Return the [X, Y] coordinate for the center point of the cell that contains the specified text.  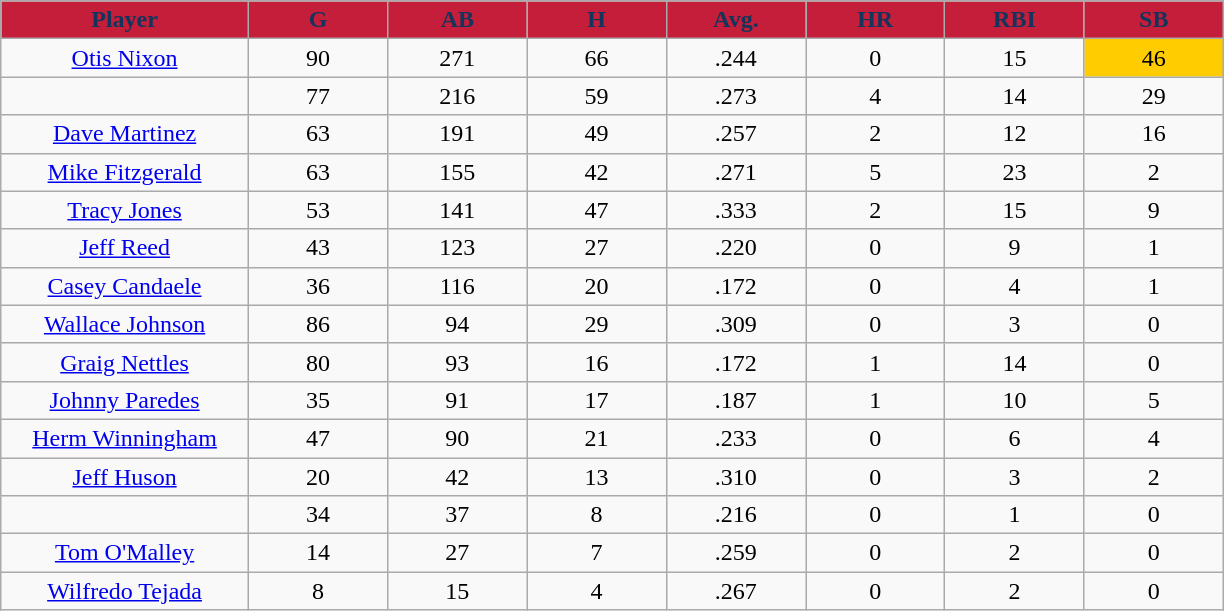
59 [596, 96]
10 [1014, 400]
.309 [736, 324]
AB [458, 20]
7 [596, 553]
46 [1154, 58]
.257 [736, 134]
191 [458, 134]
23 [1014, 172]
123 [458, 248]
43 [318, 248]
HR [876, 20]
.187 [736, 400]
53 [318, 210]
80 [318, 362]
Jeff Huson [125, 477]
.310 [736, 477]
.333 [736, 210]
13 [596, 477]
SB [1154, 20]
86 [318, 324]
Jeff Reed [125, 248]
RBI [1014, 20]
34 [318, 515]
.220 [736, 248]
Wallace Johnson [125, 324]
Mike Fitzgerald [125, 172]
Tracy Jones [125, 210]
116 [458, 286]
77 [318, 96]
.216 [736, 515]
21 [596, 438]
.273 [736, 96]
35 [318, 400]
Herm Winningham [125, 438]
17 [596, 400]
Player [125, 20]
94 [458, 324]
6 [1014, 438]
93 [458, 362]
.259 [736, 553]
Otis Nixon [125, 58]
H [596, 20]
49 [596, 134]
Casey Candaele [125, 286]
216 [458, 96]
Johnny Paredes [125, 400]
91 [458, 400]
Wilfredo Tejada [125, 591]
.267 [736, 591]
155 [458, 172]
G [318, 20]
66 [596, 58]
271 [458, 58]
.271 [736, 172]
37 [458, 515]
.244 [736, 58]
12 [1014, 134]
.233 [736, 438]
141 [458, 210]
Dave Martinez [125, 134]
36 [318, 286]
Tom O'Malley [125, 553]
Avg. [736, 20]
Graig Nettles [125, 362]
